Locate the cell with the specified text and output its [x, y] center coordinate. 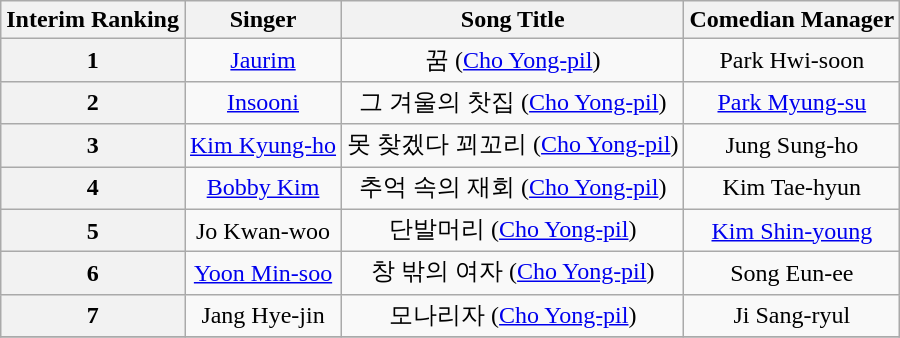
Comedian Manager [792, 20]
Ji Sang-ryul [792, 316]
4 [93, 188]
꿈 (Cho Yong-pil) [513, 60]
Insooni [262, 102]
7 [93, 316]
Bobby Kim [262, 188]
Park Myung-su [792, 102]
Interim Ranking [93, 20]
3 [93, 146]
Jo Kwan-woo [262, 230]
Song Title [513, 20]
Song Eun-ee [792, 274]
Jaurim [262, 60]
못 찾겠다 꾀꼬리 (Cho Yong-pil) [513, 146]
모나리자 (Cho Yong-pil) [513, 316]
1 [93, 60]
Kim Kyung-ho [262, 146]
Jang Hye-jin [262, 316]
5 [93, 230]
추억 속의 재회 (Cho Yong-pil) [513, 188]
창 밖의 여자 (Cho Yong-pil) [513, 274]
Singer [262, 20]
Kim Shin-young [792, 230]
Park Hwi-soon [792, 60]
2 [93, 102]
Jung Sung-ho [792, 146]
단발머리 (Cho Yong-pil) [513, 230]
Yoon Min-soo [262, 274]
그 겨울의 찻집 (Cho Yong-pil) [513, 102]
Kim Tae-hyun [792, 188]
6 [93, 274]
